Return (x, y) of the center of cell containing provided text 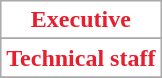
Executive (81, 20)
Technical staff (81, 58)
